Return [X, Y] of the center of cell containing provided text 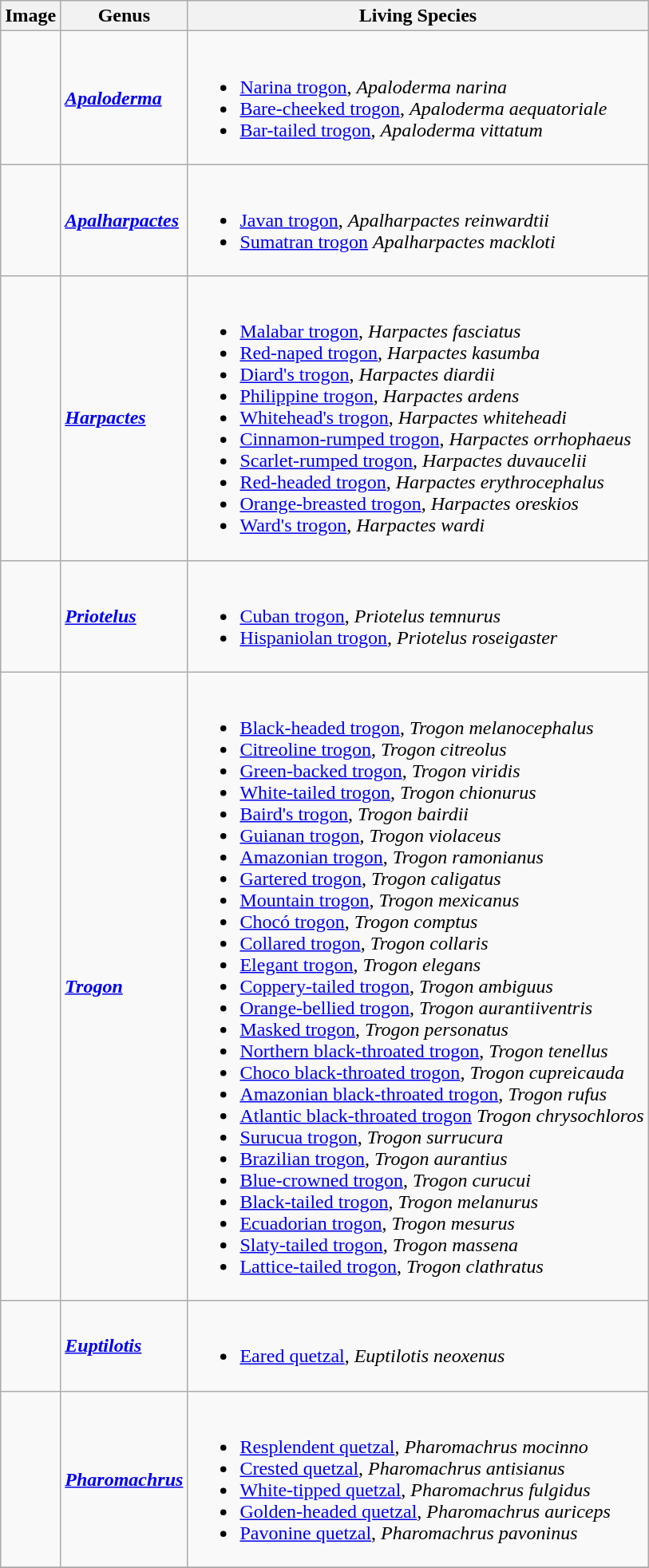
Narina trogon, Apaloderma narinaBare-cheeked trogon, Apaloderma aequatorialeBar-tailed trogon, Apaloderma vittatum [418, 97]
Genus [125, 16]
Eared quetzal, Euptilotis neoxenus [418, 1345]
Trogon [125, 986]
Javan trogon, Apalharpactes reinwardtiiSumatran trogon Apalharpactes mackloti [418, 220]
Harpactes [125, 418]
Apalharpactes [125, 220]
Cuban trogon, Priotelus temnurusHispaniolan trogon, Priotelus roseigaster [418, 616]
Priotelus [125, 616]
Apaloderma [125, 97]
Living Species [418, 16]
Euptilotis [125, 1345]
Image [30, 16]
Pharomachrus [125, 1479]
